Search for the cell housing the specified text and yield its [x, y] center coordinate. 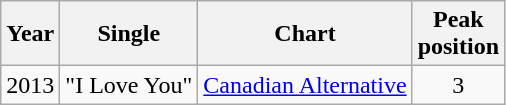
Single [129, 34]
2013 [30, 85]
Canadian Alternative [305, 85]
3 [458, 85]
Peakposition [458, 34]
Year [30, 34]
Chart [305, 34]
"I Love You" [129, 85]
